Return the (x, y) coordinate for the center point of the cell that contains the specified text.  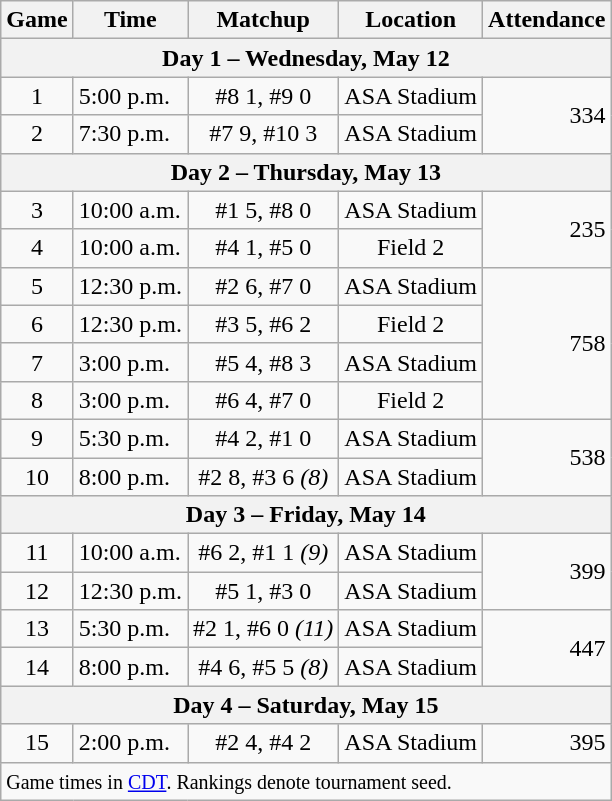
1 (37, 96)
2:00 p.m. (130, 743)
9 (37, 438)
14 (37, 667)
7 (37, 362)
#4 2, #1 0 (264, 438)
10 (37, 477)
#4 1, #5 0 (264, 248)
399 (547, 572)
Day 3 – Friday, May 14 (306, 515)
3 (37, 210)
2 (37, 134)
Attendance (547, 20)
11 (37, 553)
#2 8, #3 6 (8) (264, 477)
12 (37, 591)
6 (37, 324)
Game (37, 20)
538 (547, 457)
#5 4, #8 3 (264, 362)
334 (547, 115)
235 (547, 229)
#2 1, #6 0 (11) (264, 629)
Day 1 – Wednesday, May 12 (306, 58)
#5 1, #3 0 (264, 591)
Day 4 – Saturday, May 15 (306, 705)
5:00 p.m. (130, 96)
8 (37, 400)
4 (37, 248)
Game times in CDT. Rankings denote tournament seed. (306, 781)
#1 5, #8 0 (264, 210)
#7 9, #10 3 (264, 134)
Time (130, 20)
7:30 p.m. (130, 134)
#6 2, #1 1 (9) (264, 553)
Day 2 – Thursday, May 13 (306, 172)
Location (411, 20)
Matchup (264, 20)
#8 1, #9 0 (264, 96)
13 (37, 629)
758 (547, 343)
395 (547, 743)
#4 6, #5 5 (8) (264, 667)
5 (37, 286)
15 (37, 743)
#2 6, #7 0 (264, 286)
#2 4, #4 2 (264, 743)
#3 5, #6 2 (264, 324)
447 (547, 648)
#6 4, #7 0 (264, 400)
